Pinpoint the cell where the given text exists, returning its (x, y) midpoint coordinate. 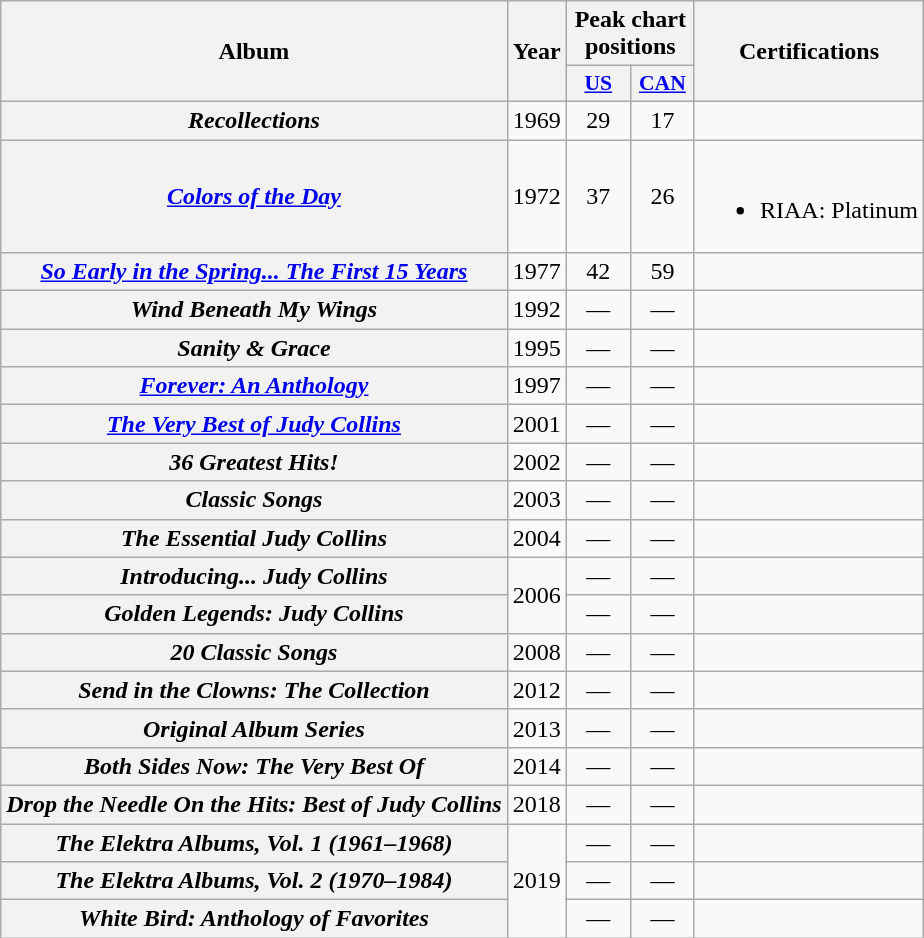
The Elektra Albums, Vol. 2 (1970–1984) (254, 881)
Album (254, 52)
1972 (536, 196)
Both Sides Now: The Very Best Of (254, 766)
Introducing... Judy Collins (254, 576)
29 (598, 120)
20 Classic Songs (254, 652)
37 (598, 196)
Certifications (808, 52)
RIAA: Platinum (808, 196)
1997 (536, 386)
Wind Beneath My Wings (254, 310)
2012 (536, 690)
42 (598, 272)
The Very Best of Judy Collins (254, 424)
Peak chart positions (630, 34)
2008 (536, 652)
US (598, 84)
59 (662, 272)
So Early in the Spring... The First 15 Years (254, 272)
2013 (536, 728)
2019 (536, 881)
The Elektra Albums, Vol. 1 (1961–1968) (254, 843)
Forever: An Anthology (254, 386)
Recollections (254, 120)
White Bird: Anthology of Favorites (254, 919)
2006 (536, 595)
The Essential Judy Collins (254, 538)
2001 (536, 424)
1977 (536, 272)
Send in the Clowns: The Collection (254, 690)
CAN (662, 84)
2018 (536, 804)
1969 (536, 120)
2003 (536, 500)
Golden Legends: Judy Collins (254, 614)
36 Greatest Hits! (254, 462)
1992 (536, 310)
Colors of the Day (254, 196)
1995 (536, 348)
2004 (536, 538)
Classic Songs (254, 500)
2002 (536, 462)
Sanity & Grace (254, 348)
Drop the Needle On the Hits: Best of Judy Collins (254, 804)
17 (662, 120)
26 (662, 196)
Original Album Series (254, 728)
2014 (536, 766)
Year (536, 52)
